Pinpoint the cell where the given text exists, returning its [x, y] midpoint coordinate. 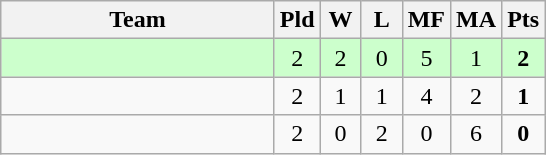
4 [426, 96]
L [382, 20]
MF [426, 20]
5 [426, 58]
Pld [297, 20]
W [340, 20]
Team [138, 20]
6 [476, 134]
Pts [524, 20]
MA [476, 20]
